Search for the cell housing the specified text and yield its [x, y] center coordinate. 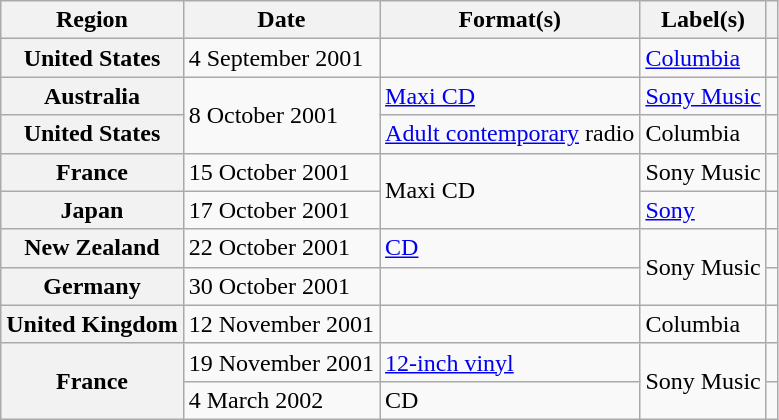
Australia [92, 96]
Format(s) [510, 20]
United Kingdom [92, 324]
4 March 2002 [281, 400]
Japan [92, 210]
Sony [703, 210]
22 October 2001 [281, 248]
Region [92, 20]
12 November 2001 [281, 324]
8 October 2001 [281, 115]
19 November 2001 [281, 362]
Date [281, 20]
4 September 2001 [281, 58]
15 October 2001 [281, 172]
New Zealand [92, 248]
17 October 2001 [281, 210]
12-inch vinyl [510, 362]
30 October 2001 [281, 286]
Adult contemporary radio [510, 134]
Germany [92, 286]
Label(s) [703, 20]
